Determine the (X, Y) coordinate at the center of the cell enclosing the given text.  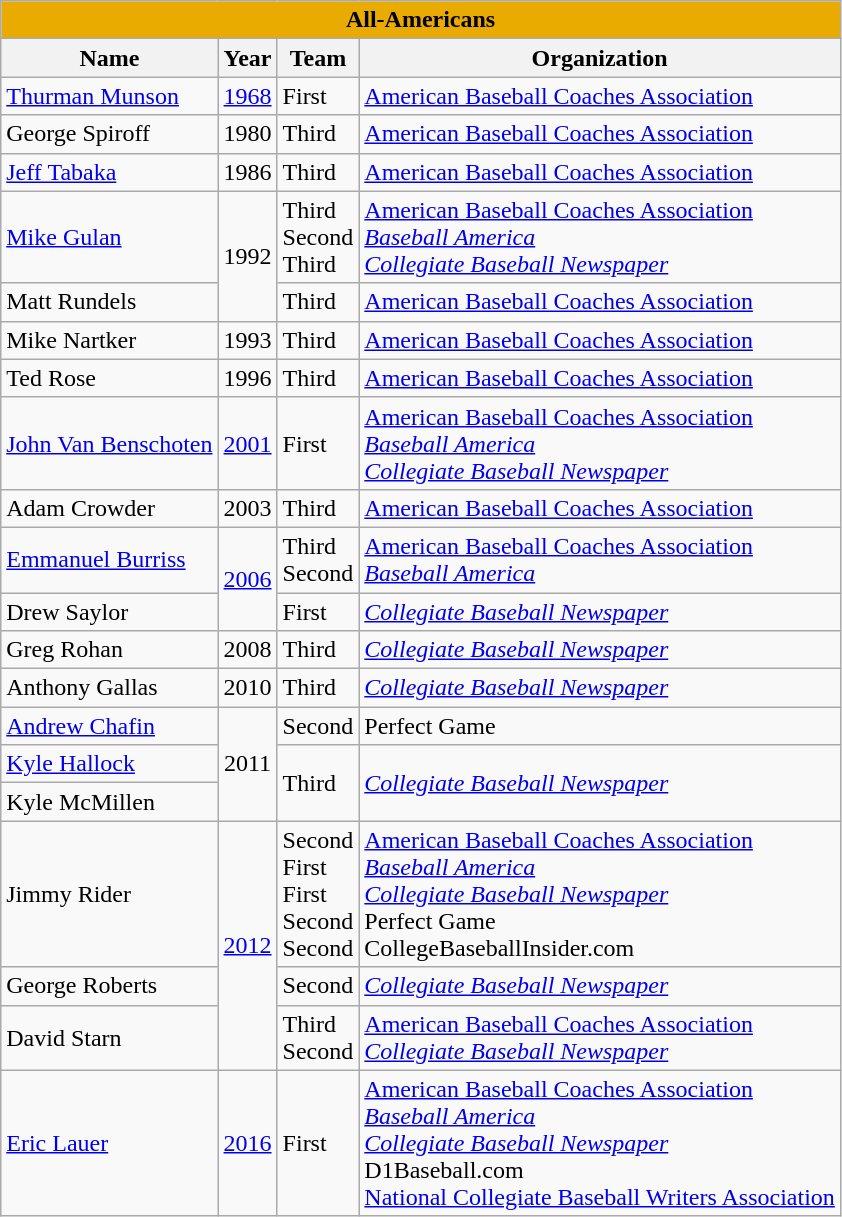
Anthony Gallas (110, 688)
Organization (600, 58)
George Roberts (110, 986)
American Baseball Coaches AssociationBaseball AmericaCollegiate Baseball NewspaperPerfect GameCollegeBaseballInsider.com (600, 894)
Greg Rohan (110, 650)
Andrew Chafin (110, 726)
2012 (248, 946)
2001 (248, 443)
Jimmy Rider (110, 894)
American Baseball Coaches AssociationBaseball AmericaCollegiate Baseball NewspaperD1Baseball.comNational Collegiate Baseball Writers Association (600, 1143)
2006 (248, 578)
1996 (248, 378)
Name (110, 58)
SecondFirstFirstSecondSecond (318, 894)
American Baseball Coaches AssociationCollegiate Baseball Newspaper (600, 1038)
All-Americans (421, 20)
David Starn (110, 1038)
Emmanuel Burriss (110, 560)
George Spiroff (110, 134)
Kyle Hallock (110, 764)
Eric Lauer (110, 1143)
2008 (248, 650)
1992 (248, 256)
1993 (248, 340)
2011 (248, 764)
Matt Rundels (110, 302)
Mike Gulan (110, 237)
Adam Crowder (110, 508)
Year (248, 58)
Mike Nartker (110, 340)
1980 (248, 134)
1968 (248, 96)
Perfect Game (600, 726)
2010 (248, 688)
2016 (248, 1143)
Kyle McMillen (110, 802)
American Baseball Coaches AssociationBaseball America (600, 560)
John Van Benschoten (110, 443)
Ted Rose (110, 378)
Jeff Tabaka (110, 172)
2003 (248, 508)
Team (318, 58)
ThirdSecondThird (318, 237)
Drew Saylor (110, 611)
1986 (248, 172)
Thurman Munson (110, 96)
